Pinpoint the cell where the given text exists, returning its (x, y) midpoint coordinate. 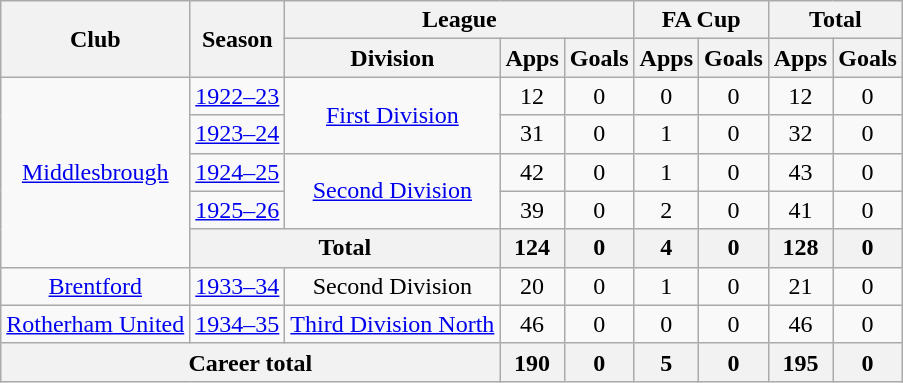
Third Division North (392, 324)
1923–24 (238, 134)
Brentford (96, 286)
FA Cup (701, 20)
128 (800, 248)
League (460, 20)
31 (532, 134)
First Division (392, 115)
1922–23 (238, 96)
5 (666, 362)
Season (238, 39)
1934–35 (238, 324)
21 (800, 286)
42 (532, 172)
Career total (250, 362)
195 (800, 362)
Middlesbrough (96, 172)
1924–25 (238, 172)
Rotherham United (96, 324)
1925–26 (238, 210)
Division (392, 58)
1933–34 (238, 286)
43 (800, 172)
39 (532, 210)
124 (532, 248)
4 (666, 248)
2 (666, 210)
41 (800, 210)
Club (96, 39)
190 (532, 362)
20 (532, 286)
32 (800, 134)
